From the cell containing the given text, extract its center point as (X, Y) coordinate. 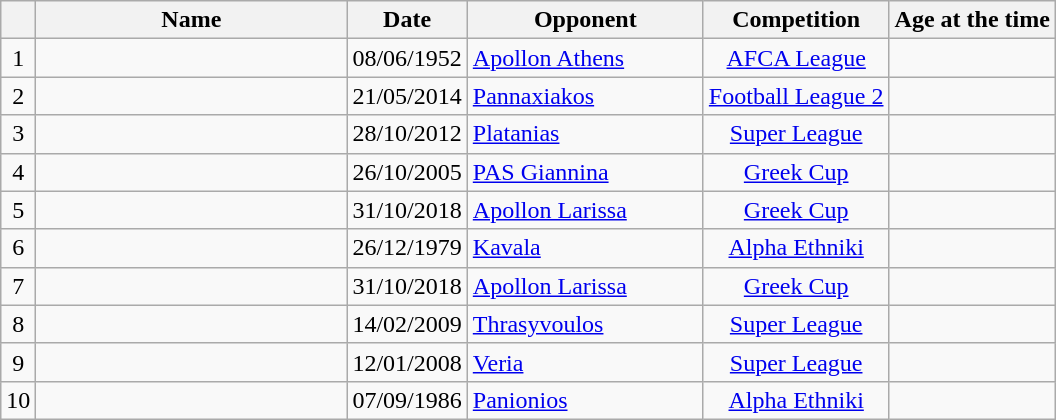
1 (18, 58)
6 (18, 248)
14/02/2009 (407, 324)
28/10/2012 (407, 134)
12/01/2008 (407, 362)
9 (18, 362)
10 (18, 400)
3 (18, 134)
26/10/2005 (407, 172)
Platanias (585, 134)
26/12/1979 (407, 248)
4 (18, 172)
Name (192, 20)
21/05/2014 (407, 96)
Panionios (585, 400)
Competition (796, 20)
PAS Giannina (585, 172)
Age at the time (972, 20)
Apollon Athens (585, 58)
07/09/1986 (407, 400)
7 (18, 286)
Kavala (585, 248)
Veria (585, 362)
2 (18, 96)
08/06/1952 (407, 58)
Opponent (585, 20)
8 (18, 324)
Pannaxiakos (585, 96)
Thrasyvoulos (585, 324)
Date (407, 20)
5 (18, 210)
AFCA League (796, 58)
Football League 2 (796, 96)
